Search for the cell housing the specified text and yield its (x, y) center coordinate. 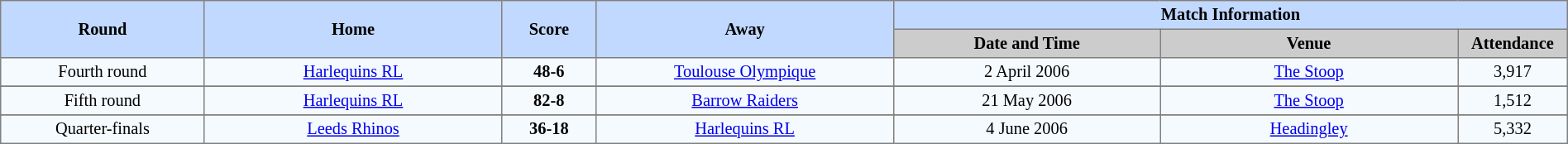
5,332 (1513, 129)
48-6 (549, 72)
Score (549, 30)
Quarter-finals (103, 129)
36-18 (549, 129)
Home (353, 30)
Away (745, 30)
82-8 (549, 100)
Toulouse Olympique (745, 72)
Fourth round (103, 72)
Venue (1309, 43)
4 June 2006 (1027, 129)
21 May 2006 (1027, 100)
Attendance (1513, 43)
Headingley (1309, 129)
Barrow Raiders (745, 100)
Match Information (1231, 15)
2 April 2006 (1027, 72)
Round (103, 30)
Fifth round (103, 100)
1,512 (1513, 100)
Date and Time (1027, 43)
3,917 (1513, 72)
Leeds Rhinos (353, 129)
